Detect which cell encompasses the target text, then output its (x, y) center coordinate. 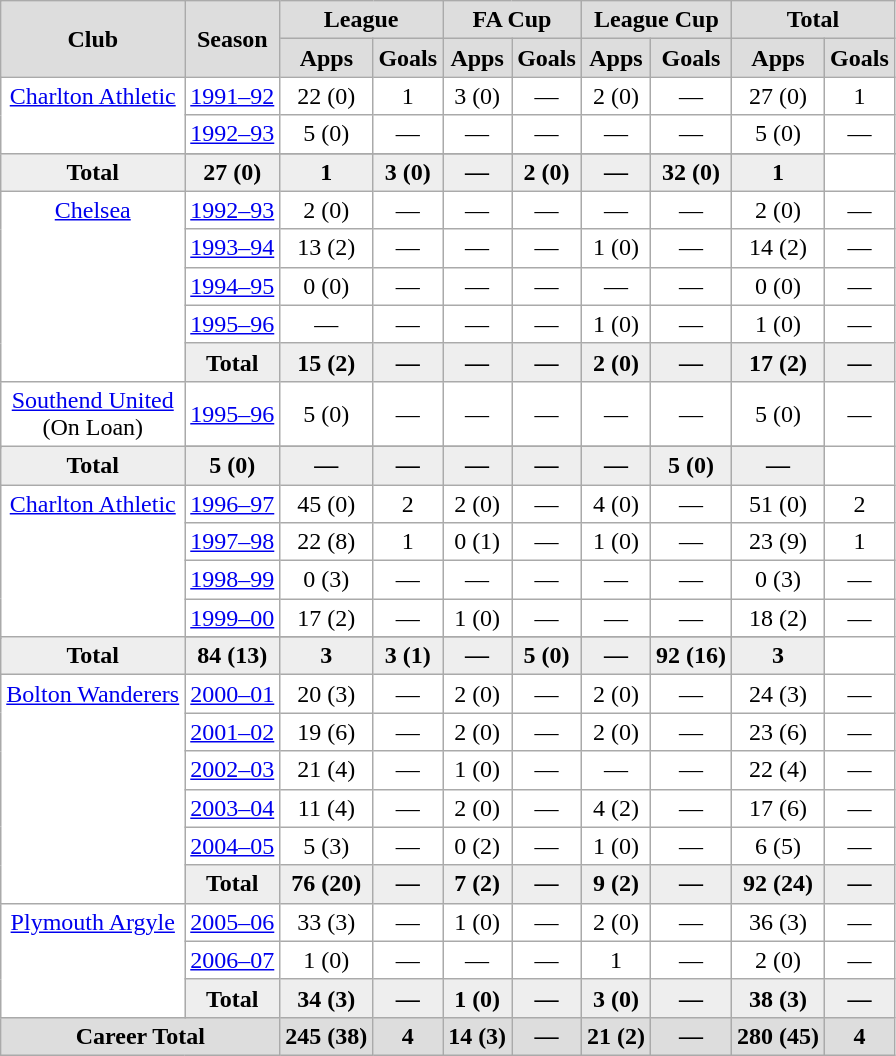
11 (4) (326, 808)
9 (2) (616, 884)
22 (0) (326, 96)
Career Total (140, 1036)
22 (8) (326, 542)
League Cup (656, 20)
1993–94 (232, 248)
33 (3) (326, 922)
1998–99 (232, 580)
Plymouth Argyle (93, 960)
92 (16) (690, 656)
13 (2) (326, 248)
3 (1) (408, 656)
FA Cup (512, 20)
15 (2) (326, 362)
Southend United(On Loan) (93, 414)
21 (4) (326, 770)
51 (0) (778, 503)
2002–03 (232, 770)
1991–92 (232, 96)
23 (9) (778, 542)
19 (6) (326, 732)
17 (6) (778, 808)
36 (3) (778, 922)
280 (45) (778, 1036)
92 (24) (778, 884)
14 (3) (478, 1036)
24 (3) (778, 694)
Club (93, 39)
34 (3) (326, 998)
4 (2) (616, 808)
2001–02 (232, 732)
23 (6) (778, 732)
0 (2) (478, 846)
38 (3) (778, 998)
18 (2) (778, 618)
1997–98 (232, 542)
7 (2) (478, 884)
1999–00 (232, 618)
76 (20) (326, 884)
2006–07 (232, 960)
14 (2) (778, 248)
5 (3) (326, 846)
45 (0) (326, 503)
Chelsea (93, 286)
1994–95 (232, 286)
1996–97 (232, 503)
21 (2) (616, 1036)
84 (13) (232, 656)
32 (0) (690, 172)
2000–01 (232, 694)
Season (232, 39)
0 (1) (478, 542)
2005–06 (232, 922)
2004–05 (232, 846)
6 (5) (778, 846)
4 (0) (616, 503)
20 (3) (326, 694)
22 (4) (778, 770)
League (362, 20)
2003–04 (232, 808)
Bolton Wanderers (93, 789)
245 (38) (326, 1036)
